For the text-containing cell, return its midpoint in (x, y) coordinate format. 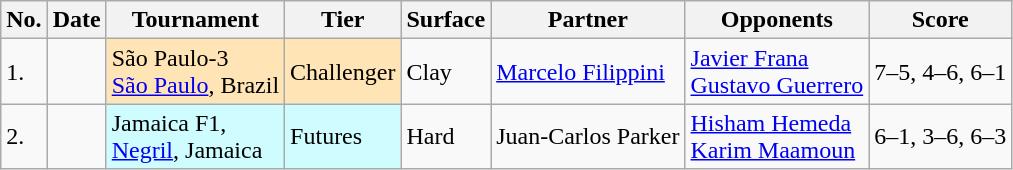
Challenger (343, 72)
Juan-Carlos Parker (588, 136)
Opponents (777, 20)
Marcelo Filippini (588, 72)
Hisham Hemeda Karim Maamoun (777, 136)
Partner (588, 20)
7–5, 4–6, 6–1 (940, 72)
Jamaica F1,Negril, Jamaica (195, 136)
1. (24, 72)
Tier (343, 20)
Futures (343, 136)
6–1, 3–6, 6–3 (940, 136)
São Paulo-3São Paulo, Brazil (195, 72)
Date (76, 20)
Score (940, 20)
Clay (446, 72)
2. (24, 136)
Surface (446, 20)
Javier Frana Gustavo Guerrero (777, 72)
No. (24, 20)
Tournament (195, 20)
Hard (446, 136)
